Pinpoint the cell where the given text exists, returning its (x, y) midpoint coordinate. 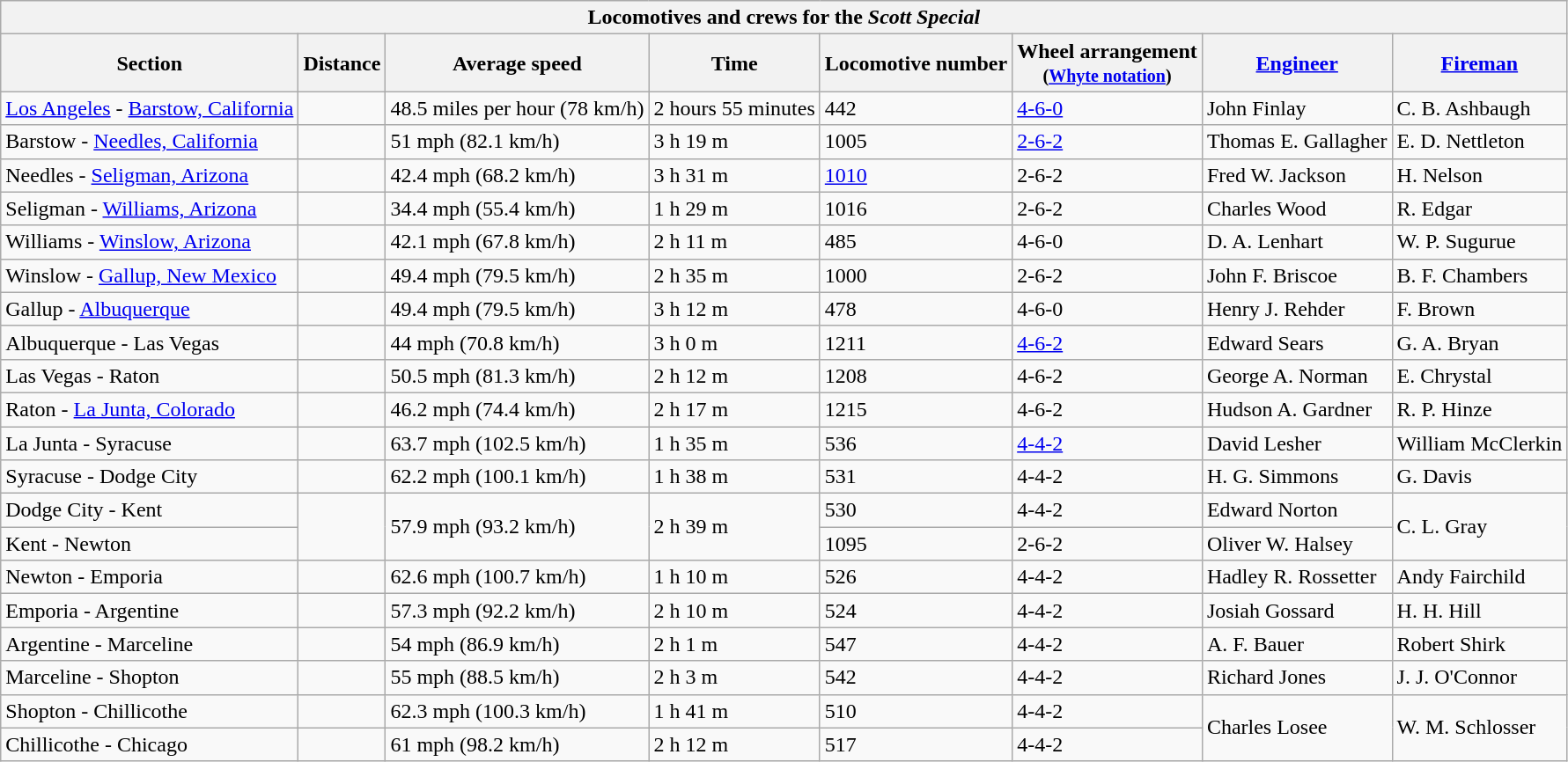
1010 (916, 175)
Engineer (1297, 63)
Williams - Winslow, Arizona (150, 242)
Wheel arrangement(Whyte notation) (1108, 63)
J. J. O'Connor (1479, 678)
C. B. Ashbaugh (1479, 108)
61 mph (98.2 km/h) (518, 744)
Charles Wood (1297, 209)
G. Davis (1479, 477)
485 (916, 242)
Locomotives and crews for the Scott Special (784, 18)
1 h 29 m (734, 209)
Hudson A. Gardner (1297, 409)
51 mph (82.1 km/h) (518, 142)
2 h 3 m (734, 678)
H. G. Simmons (1297, 477)
Fred W. Jackson (1297, 175)
3 h 31 m (734, 175)
John Finlay (1297, 108)
Average speed (518, 63)
1016 (916, 209)
C. L. Gray (1479, 527)
Newton - Emporia (150, 577)
Thomas E. Gallagher (1297, 142)
3 h 12 m (734, 309)
W. M. Schlosser (1479, 728)
526 (916, 577)
Dodge City - Kent (150, 510)
531 (916, 477)
R. Edgar (1479, 209)
57.3 mph (92.2 km/h) (518, 611)
R. P. Hinze (1479, 409)
Charles Losee (1297, 728)
Kent - Newton (150, 544)
Argentine - Marceline (150, 644)
478 (916, 309)
D. A. Lenhart (1297, 242)
1 h 38 m (734, 477)
Section (150, 63)
Gallup - Albuquerque (150, 309)
1208 (916, 376)
1 h 35 m (734, 443)
2 h 11 m (734, 242)
Time (734, 63)
H. H. Hill (1479, 611)
E. D. Nettleton (1479, 142)
David Lesher (1297, 443)
Distance (342, 63)
Los Angeles - Barstow, California (150, 108)
42.4 mph (68.2 km/h) (518, 175)
2 h 35 m (734, 275)
50.5 mph (81.3 km/h) (518, 376)
Fireman (1479, 63)
Chillicothe - Chicago (150, 744)
La Junta - Syracuse (150, 443)
Shopton - Chillicothe (150, 711)
W. P. Sugurue (1479, 242)
Raton - La Junta, Colorado (150, 409)
2 h 1 m (734, 644)
Syracuse - Dodge City (150, 477)
H. Nelson (1479, 175)
Locomotive number (916, 63)
62.2 mph (100.1 km/h) (518, 477)
42.1 mph (67.8 km/h) (518, 242)
442 (916, 108)
F. Brown (1479, 309)
John F. Briscoe (1297, 275)
Albuquerque - Las Vegas (150, 342)
547 (916, 644)
62.6 mph (100.7 km/h) (518, 577)
George A. Norman (1297, 376)
Edward Norton (1297, 510)
536 (916, 443)
Emporia - Argentine (150, 611)
G. A. Bryan (1479, 342)
524 (916, 611)
62.3 mph (100.3 km/h) (518, 711)
57.9 mph (93.2 km/h) (518, 527)
Needles - Seligman, Arizona (150, 175)
Henry J. Rehder (1297, 309)
542 (916, 678)
55 mph (88.5 km/h) (518, 678)
63.7 mph (102.5 km/h) (518, 443)
Edward Sears (1297, 342)
1005 (916, 142)
530 (916, 510)
54 mph (86.9 km/h) (518, 644)
Oliver W. Halsey (1297, 544)
A. F. Bauer (1297, 644)
Winslow - Gallup, New Mexico (150, 275)
Marceline - Shopton (150, 678)
510 (916, 711)
Andy Fairchild (1479, 577)
3 h 0 m (734, 342)
2 hours 55 minutes (734, 108)
Robert Shirk (1479, 644)
Barstow - Needles, California (150, 142)
Seligman - Williams, Arizona (150, 209)
3 h 19 m (734, 142)
517 (916, 744)
46.2 mph (74.4 km/h) (518, 409)
Josiah Gossard (1297, 611)
1000 (916, 275)
1095 (916, 544)
E. Chrystal (1479, 376)
1 h 10 m (734, 577)
Hadley R. Rossetter (1297, 577)
2 h 17 m (734, 409)
Richard Jones (1297, 678)
48.5 miles per hour (78 km/h) (518, 108)
34.4 mph (55.4 km/h) (518, 209)
B. F. Chambers (1479, 275)
Las Vegas - Raton (150, 376)
2 h 10 m (734, 611)
2 h 39 m (734, 527)
1 h 41 m (734, 711)
1211 (916, 342)
William McClerkin (1479, 443)
44 mph (70.8 km/h) (518, 342)
1215 (916, 409)
